Return (x, y) of the center of cell containing provided text 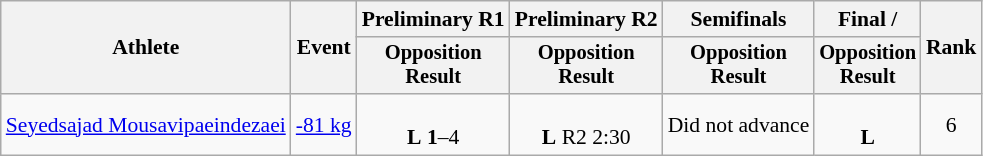
L R2 2:30 (586, 124)
Seyedsajad Mousavipaeindezaei (146, 124)
Event (324, 48)
L (868, 124)
-81 kg (324, 124)
Preliminary R1 (434, 19)
Final / (868, 19)
Athlete (146, 48)
Rank (952, 48)
6 (952, 124)
Did not advance (739, 124)
Semifinals (739, 19)
L 1–4 (434, 124)
Preliminary R2 (586, 19)
